Return the [x, y] coordinate for the center point of the cell that contains the specified text.  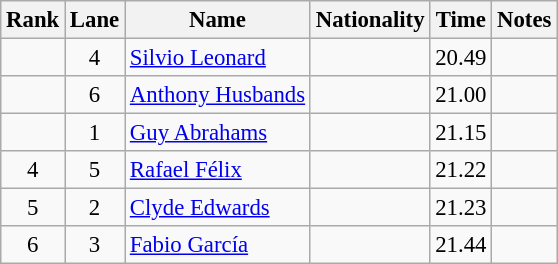
Anthony Husbands [218, 95]
Nationality [370, 20]
21.23 [461, 208]
Rafael Félix [218, 170]
Rank [33, 20]
Clyde Edwards [218, 208]
2 [95, 208]
21.22 [461, 170]
20.49 [461, 58]
21.00 [461, 95]
21.15 [461, 133]
Time [461, 20]
3 [95, 245]
Guy Abrahams [218, 133]
Name [218, 20]
Lane [95, 20]
Notes [524, 20]
Silvio Leonard [218, 58]
1 [95, 133]
Fabio García [218, 245]
21.44 [461, 245]
